Locate the cell with the specified text and output its (x, y) center coordinate. 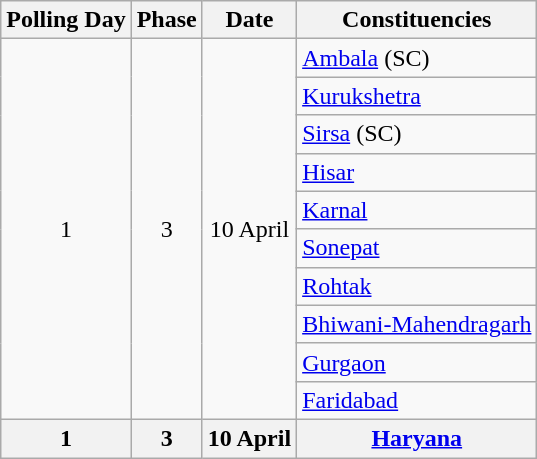
Faridabad (417, 400)
Rohtak (417, 286)
Sirsa (SC) (417, 134)
Date (249, 20)
Phase (166, 20)
Kurukshetra (417, 96)
Gurgaon (417, 362)
Bhiwani-Mahendragarh (417, 324)
Karnal (417, 210)
Ambala (SC) (417, 58)
Polling Day (66, 20)
Hisar (417, 172)
Sonepat (417, 248)
Haryana (417, 438)
Constituencies (417, 20)
